Extract the [X, Y] coordinate from the center of the cell holding the provided text.  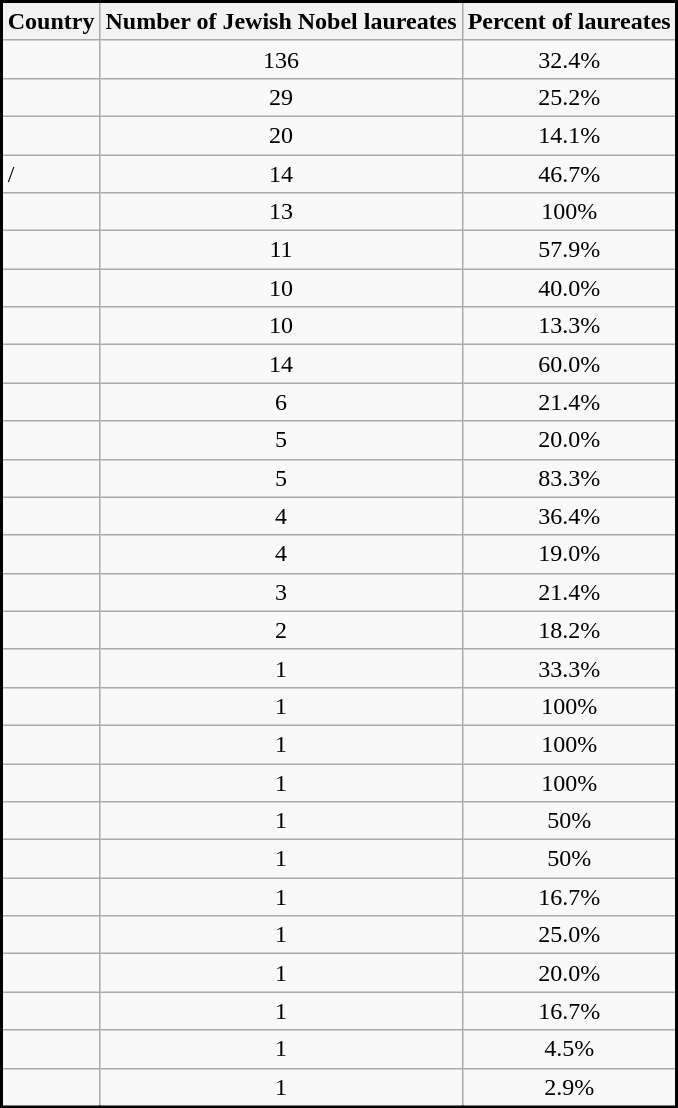
13.3% [570, 326]
11 [281, 250]
14.1% [570, 135]
Percent of laureates [570, 22]
13 [281, 212]
57.9% [570, 250]
25.0% [570, 935]
33.3% [570, 668]
20 [281, 135]
Number of Jewish Nobel laureates [281, 22]
4.5% [570, 1049]
83.3% [570, 478]
40.0% [570, 288]
36.4% [570, 516]
2.9% [570, 1088]
2 [281, 630]
19.0% [570, 554]
6 [281, 402]
3 [281, 592]
18.2% [570, 630]
46.7% [570, 173]
/ [51, 173]
136 [281, 59]
29 [281, 97]
25.2% [570, 97]
32.4% [570, 59]
Country [51, 22]
60.0% [570, 364]
